Search for the cell housing the specified text and yield its (x, y) center coordinate. 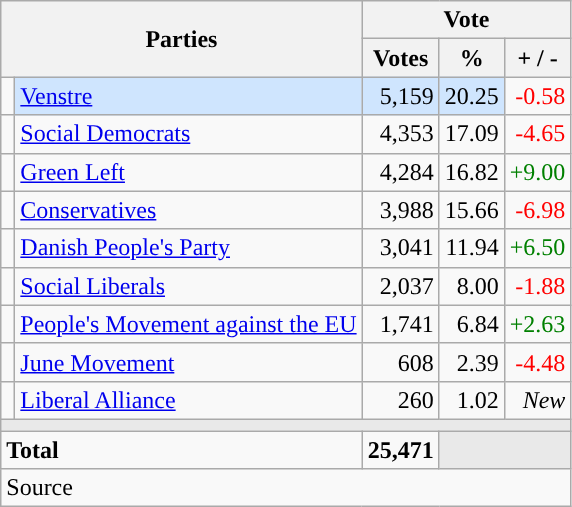
17.09 (472, 134)
1,741 (400, 324)
-4.48 (538, 362)
-1.88 (538, 286)
4,353 (400, 134)
June Movement (188, 362)
-0.58 (538, 96)
+9.00 (538, 172)
+2.63 (538, 324)
3,988 (400, 210)
Green Left (188, 172)
Venstre (188, 96)
Vote (466, 20)
Liberal Alliance (188, 400)
5,159 (400, 96)
-4.65 (538, 134)
11.94 (472, 248)
8.00 (472, 286)
260 (400, 400)
+ / - (538, 58)
16.82 (472, 172)
New (538, 400)
Social Democrats (188, 134)
+6.50 (538, 248)
People's Movement against the EU (188, 324)
Parties (182, 39)
4,284 (400, 172)
3,041 (400, 248)
Social Liberals (188, 286)
20.25 (472, 96)
Votes (400, 58)
608 (400, 362)
Total (182, 449)
Danish People's Party (188, 248)
1.02 (472, 400)
Source (286, 488)
25,471 (400, 449)
% (472, 58)
2,037 (400, 286)
15.66 (472, 210)
-6.98 (538, 210)
6.84 (472, 324)
Conservatives (188, 210)
2.39 (472, 362)
